Locate the cell with the specified text and output its [x, y] center coordinate. 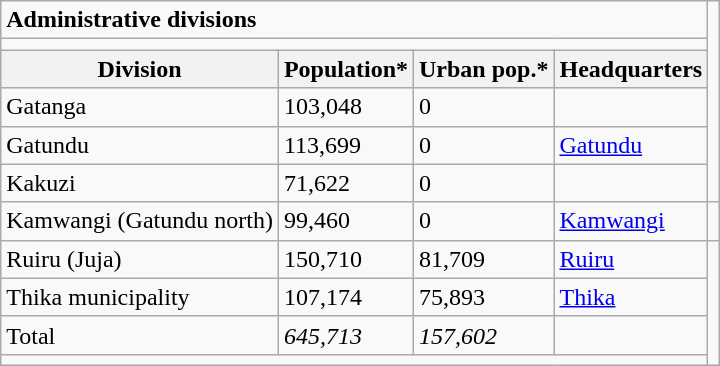
Headquarters [631, 69]
Urban pop.* [484, 69]
Ruiru (Juja) [140, 259]
75,893 [484, 297]
107,174 [346, 297]
113,699 [346, 145]
Thika [631, 297]
71,622 [346, 183]
Kakuzi [140, 183]
Kamwangi [631, 221]
99,460 [346, 221]
Thika municipality [140, 297]
157,602 [484, 335]
Total [140, 335]
Ruiru [631, 259]
Kamwangi (Gatundu north) [140, 221]
81,709 [484, 259]
150,710 [346, 259]
Administrative divisions [354, 20]
645,713 [346, 335]
Population* [346, 69]
103,048 [346, 107]
Division [140, 69]
Gatanga [140, 107]
